Locate the cell with the specified text and output its (X, Y) center coordinate. 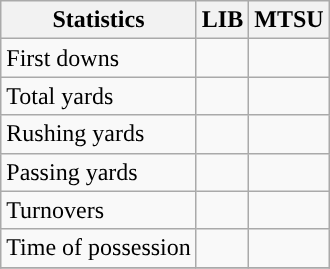
Statistics (99, 20)
LIB (222, 20)
Turnovers (99, 210)
MTSU (289, 20)
Passing yards (99, 172)
Time of possession (99, 248)
Rushing yards (99, 134)
First downs (99, 58)
Total yards (99, 96)
